Scan for the cell matching the given text and deliver its [x, y] coordinate at center. 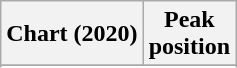
Chart (2020) [72, 34]
Peak position [189, 34]
